Search for the cell housing the specified text and yield its [X, Y] center coordinate. 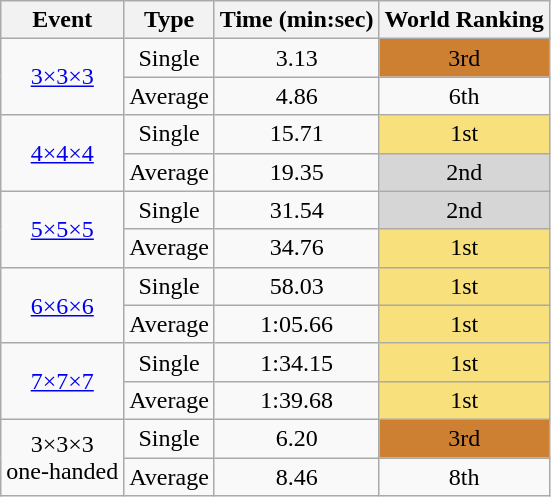
3×3×3 [62, 77]
6×6×6 [62, 305]
Time (min:sec) [296, 20]
58.03 [296, 286]
3.13 [296, 58]
6.20 [296, 438]
3×3×3one-handed [62, 457]
1:39.68 [296, 400]
34.76 [296, 248]
15.71 [296, 134]
8.46 [296, 477]
World Ranking [464, 20]
5×5×5 [62, 229]
Type [170, 20]
1:34.15 [296, 362]
4×4×4 [62, 153]
19.35 [296, 172]
31.54 [296, 210]
8th [464, 477]
1:05.66 [296, 324]
7×7×7 [62, 381]
Event [62, 20]
6th [464, 96]
4.86 [296, 96]
